Return (x, y) of the center of cell containing provided text 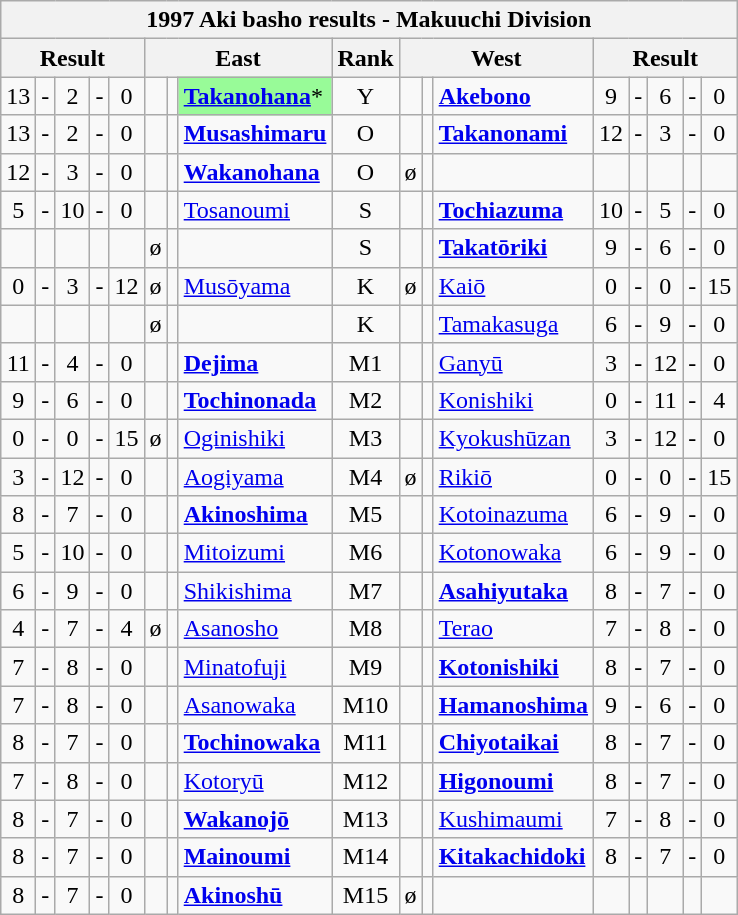
1997 Aki basho results - Makuuchi Division (369, 20)
M15 (366, 895)
Asanosho (255, 629)
M2 (366, 400)
Mitoizumi (255, 553)
Wakanojō (255, 819)
Tamakasuga (513, 324)
Akebono (513, 96)
M13 (366, 819)
Tochinowaka (255, 743)
Kushimaumi (513, 819)
Kyokushūzan (513, 438)
Tosanoumi (255, 210)
Kotoryū (255, 781)
M10 (366, 705)
Rikiō (513, 477)
Aogiyama (255, 477)
Konishiki (513, 400)
M8 (366, 629)
Takanohana* (255, 96)
Higonoumi (513, 781)
Kitakachidoki (513, 857)
Takatōriki (513, 248)
Kaiō (513, 286)
M11 (366, 743)
Takanonami (513, 134)
Rank (366, 58)
Akinoshima (255, 515)
Asanowaka (255, 705)
M3 (366, 438)
Dejima (255, 362)
M12 (366, 781)
Chiyotaikai (513, 743)
Kotoinazuma (513, 515)
Musashimaru (255, 134)
Tochinonada (255, 400)
Tochiazuma (513, 210)
M4 (366, 477)
Wakanohana (255, 172)
Musōyama (255, 286)
Y (366, 96)
Kotonishiki (513, 667)
Asahiyutaka (513, 591)
M5 (366, 515)
M6 (366, 553)
M9 (366, 667)
M14 (366, 857)
Oginishiki (255, 438)
West (496, 58)
Hamanoshima (513, 705)
Akinoshū (255, 895)
Minatofuji (255, 667)
M7 (366, 591)
Ganyū (513, 362)
Shikishima (255, 591)
Terao (513, 629)
M1 (366, 362)
East (238, 58)
Kotonowaka (513, 553)
Mainoumi (255, 857)
